From the cell containing the given text, extract its center point as (X, Y) coordinate. 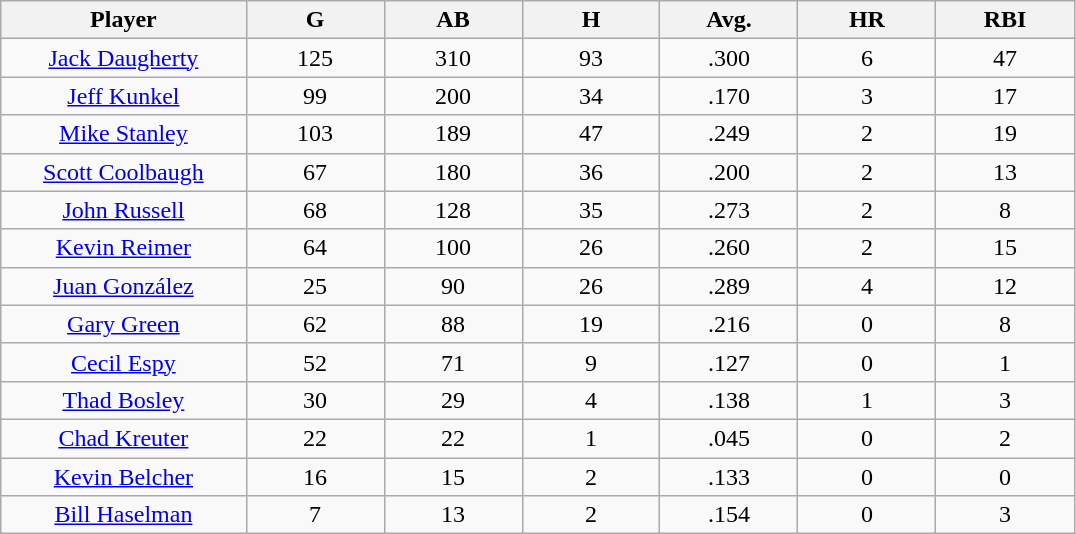
30 (315, 400)
180 (453, 172)
.300 (729, 58)
.154 (729, 515)
17 (1005, 96)
Chad Kreuter (124, 438)
.289 (729, 286)
.200 (729, 172)
36 (591, 172)
Bill Haselman (124, 515)
.216 (729, 324)
.045 (729, 438)
90 (453, 286)
71 (453, 362)
G (315, 20)
John Russell (124, 210)
Jack Daugherty (124, 58)
128 (453, 210)
Thad Bosley (124, 400)
34 (591, 96)
125 (315, 58)
.133 (729, 477)
Jeff Kunkel (124, 96)
68 (315, 210)
12 (1005, 286)
Kevin Belcher (124, 477)
62 (315, 324)
7 (315, 515)
25 (315, 286)
.170 (729, 96)
Gary Green (124, 324)
.260 (729, 248)
HR (867, 20)
189 (453, 134)
.138 (729, 400)
.127 (729, 362)
H (591, 20)
100 (453, 248)
200 (453, 96)
9 (591, 362)
Scott Coolbaugh (124, 172)
16 (315, 477)
.273 (729, 210)
93 (591, 58)
Avg. (729, 20)
88 (453, 324)
103 (315, 134)
AB (453, 20)
Mike Stanley (124, 134)
Juan González (124, 286)
64 (315, 248)
Kevin Reimer (124, 248)
310 (453, 58)
99 (315, 96)
Cecil Espy (124, 362)
.249 (729, 134)
35 (591, 210)
Player (124, 20)
67 (315, 172)
6 (867, 58)
52 (315, 362)
29 (453, 400)
RBI (1005, 20)
